Find where the given text appears and provide that cell's center as [x, y] coordinate. 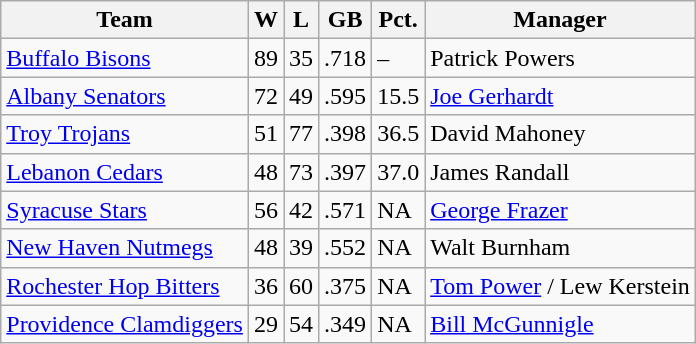
36.5 [398, 134]
77 [302, 134]
49 [302, 96]
GB [346, 20]
.595 [346, 96]
Manager [560, 20]
Rochester Hop Bitters [125, 286]
Pct. [398, 20]
42 [302, 210]
L [302, 20]
51 [266, 134]
Providence Clamdiggers [125, 324]
Patrick Powers [560, 58]
.571 [346, 210]
72 [266, 96]
Walt Burnham [560, 248]
.375 [346, 286]
37.0 [398, 172]
George Frazer [560, 210]
.397 [346, 172]
Bill McGunnigle [560, 324]
56 [266, 210]
.552 [346, 248]
54 [302, 324]
36 [266, 286]
Troy Trojans [125, 134]
29 [266, 324]
.349 [346, 324]
60 [302, 286]
.718 [346, 58]
Lebanon Cedars [125, 172]
– [398, 58]
Team [125, 20]
James Randall [560, 172]
73 [302, 172]
15.5 [398, 96]
W [266, 20]
Albany Senators [125, 96]
David Mahoney [560, 134]
Syracuse Stars [125, 210]
Tom Power / Lew Kerstein [560, 286]
New Haven Nutmegs [125, 248]
Buffalo Bisons [125, 58]
39 [302, 248]
.398 [346, 134]
89 [266, 58]
35 [302, 58]
Joe Gerhardt [560, 96]
